From the cell containing the given text, extract its center point as [x, y] coordinate. 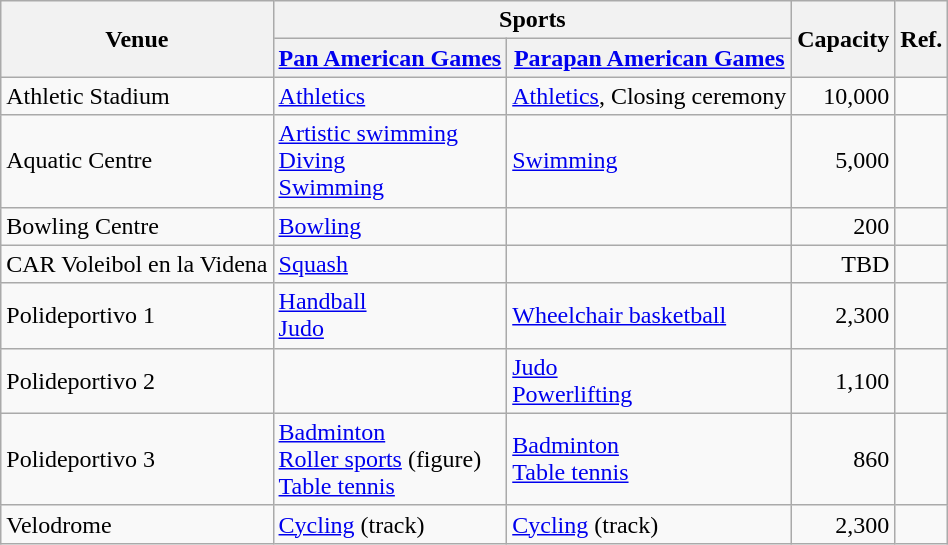
Aquatic Centre [137, 161]
10,000 [844, 96]
Artistic swimmingDivingSwimming [390, 161]
Pan American Games [390, 58]
BadmintonRoller sports (figure)Table tennis [390, 459]
Bowling Centre [137, 226]
HandballJudo [390, 316]
Squash [390, 264]
Velodrome [137, 524]
BadmintonTable tennis [650, 459]
Capacity [844, 39]
Ref. [922, 39]
Athletics, Closing ceremony [650, 96]
Venue [137, 39]
Wheelchair basketball [650, 316]
Polideportivo 3 [137, 459]
TBD [844, 264]
Polideportivo 1 [137, 316]
Athletics [390, 96]
JudoPowerlifting [650, 380]
5,000 [844, 161]
Sports [532, 20]
Athletic Stadium [137, 96]
200 [844, 226]
1,100 [844, 380]
Parapan American Games [650, 58]
CAR Voleibol en la Videna [137, 264]
Bowling [390, 226]
860 [844, 459]
Swimming [650, 161]
Polideportivo 2 [137, 380]
